Search for the cell housing the specified text and yield its (X, Y) center coordinate. 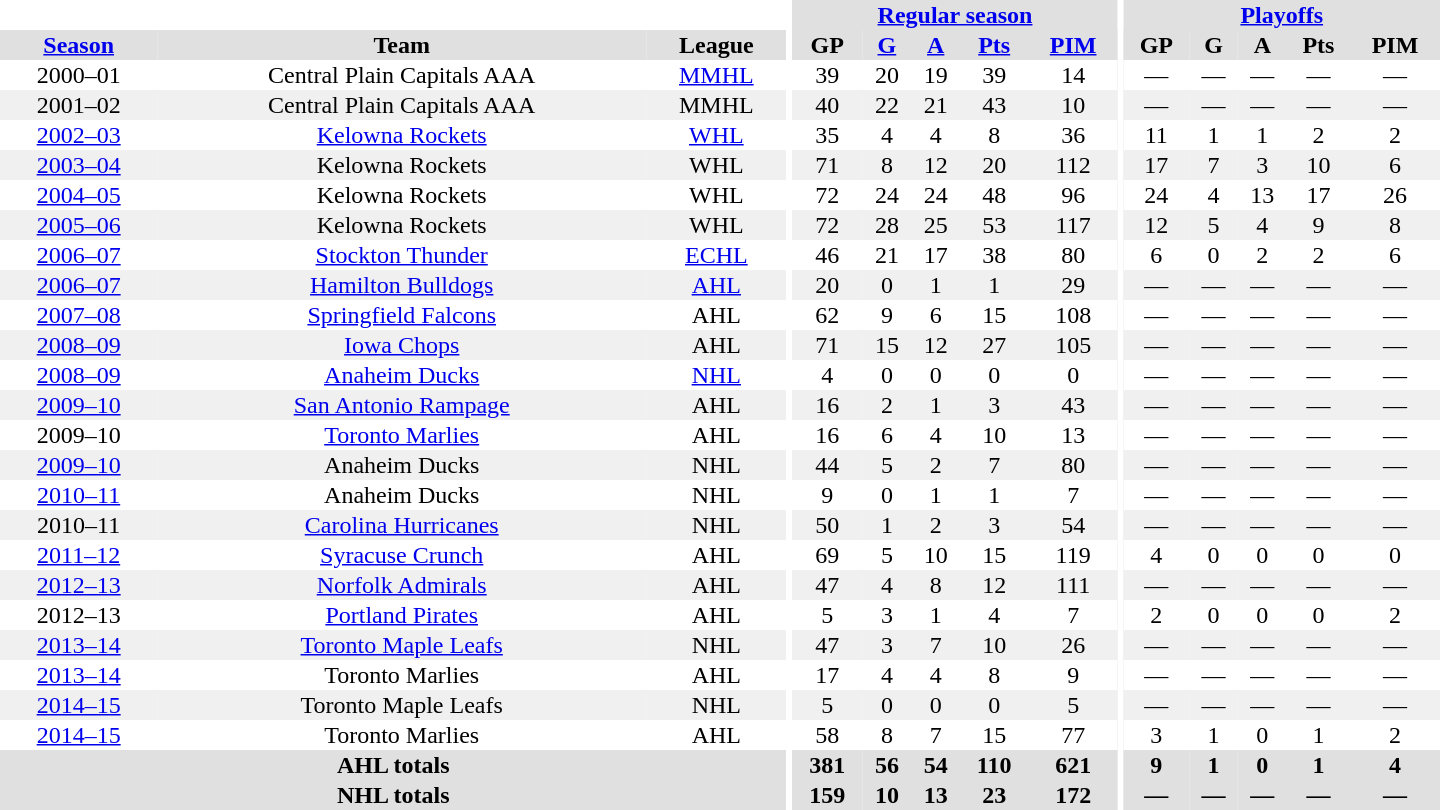
NHL totals (394, 795)
Carolina Hurricanes (402, 525)
69 (828, 555)
2001–02 (78, 105)
62 (828, 315)
77 (1073, 735)
2011–12 (78, 555)
Norfolk Admirals (402, 585)
159 (828, 795)
48 (994, 195)
621 (1073, 765)
14 (1073, 75)
AHL totals (394, 765)
Portland Pirates (402, 615)
27 (994, 345)
Regular season (955, 15)
Springfield Falcons (402, 315)
58 (828, 735)
2005–06 (78, 225)
112 (1073, 165)
22 (886, 105)
Team (402, 45)
25 (936, 225)
Stockton Thunder (402, 255)
111 (1073, 585)
19 (936, 75)
11 (1156, 135)
119 (1073, 555)
Playoffs (1282, 15)
2002–03 (78, 135)
San Antonio Rampage (402, 405)
36 (1073, 135)
56 (886, 765)
40 (828, 105)
28 (886, 225)
381 (828, 765)
Hamilton Bulldogs (402, 285)
League (716, 45)
46 (828, 255)
2000–01 (78, 75)
53 (994, 225)
Season (78, 45)
2004–05 (78, 195)
2007–08 (78, 315)
Iowa Chops (402, 345)
Syracuse Crunch (402, 555)
23 (994, 795)
38 (994, 255)
29 (1073, 285)
108 (1073, 315)
96 (1073, 195)
172 (1073, 795)
50 (828, 525)
117 (1073, 225)
110 (994, 765)
105 (1073, 345)
ECHL (716, 255)
44 (828, 465)
35 (828, 135)
2003–04 (78, 165)
